Pinpoint the cell where the given text exists, returning its (X, Y) midpoint coordinate. 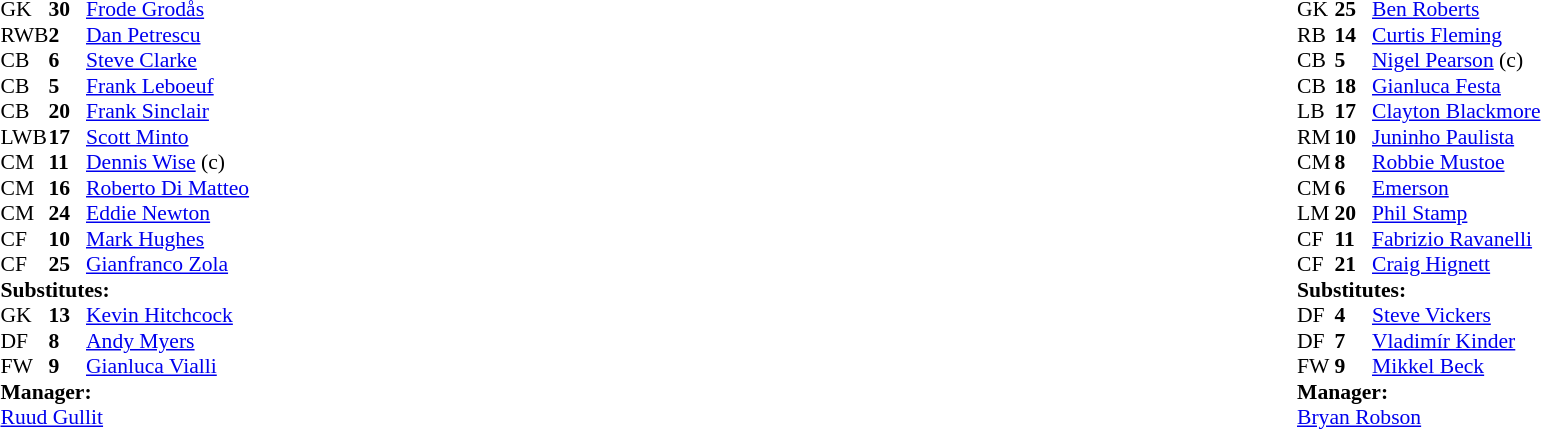
LWB (24, 137)
Curtis Fleming (1456, 35)
Frank Sinclair (168, 111)
18 (1354, 86)
Fabrizio Ravanelli (1456, 239)
RWB (24, 35)
21 (1354, 265)
7 (1354, 341)
Clayton Blackmore (1456, 111)
16 (67, 188)
4 (1354, 315)
Andy Myers (168, 341)
LB (1316, 111)
Mikkel Beck (1456, 367)
Juninho Paulista (1456, 137)
24 (67, 213)
25 (67, 265)
13 (67, 315)
Kevin Hitchcock (168, 315)
RB (1316, 35)
14 (1354, 35)
RM (1316, 137)
Craig Hignett (1456, 265)
LM (1316, 213)
Vladimír Kinder (1456, 341)
Gianfranco Zola (168, 265)
Eddie Newton (168, 213)
Dennis Wise (c) (168, 163)
Nigel Pearson (c) (1456, 61)
Emerson (1456, 188)
Phil Stamp (1456, 213)
GK (24, 315)
Steve Vickers (1456, 315)
2 (67, 35)
Gianluca Festa (1456, 86)
Frank Leboeuf (168, 86)
Gianluca Vialli (168, 367)
Mark Hughes (168, 239)
Roberto Di Matteo (168, 188)
Dan Petrescu (168, 35)
Scott Minto (168, 137)
Steve Clarke (168, 61)
Robbie Mustoe (1456, 163)
